Find where the given text appears and provide that cell's center as [x, y] coordinate. 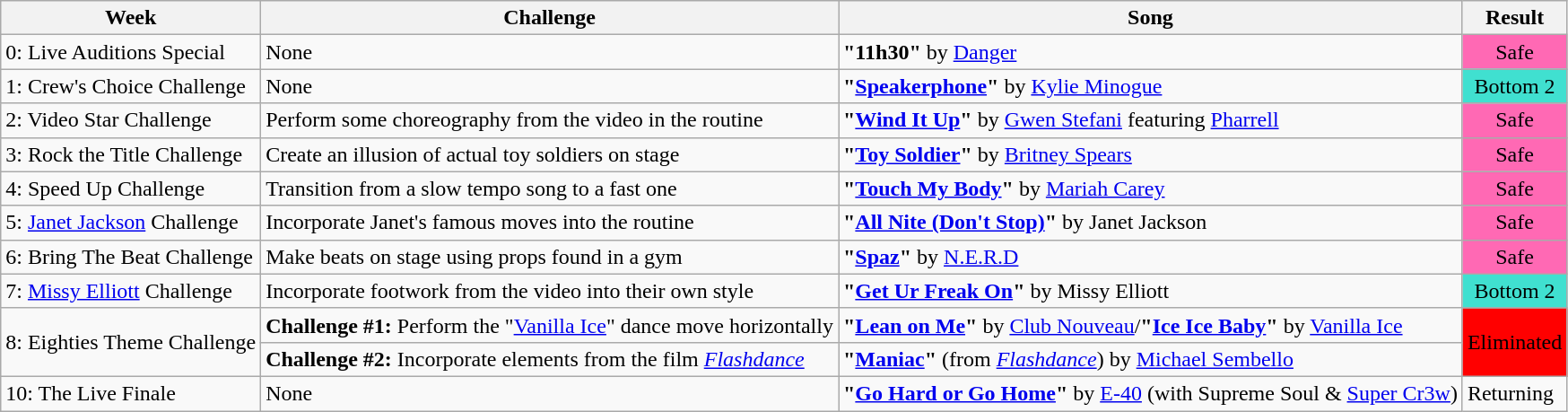
Challenge #2: Incorporate elements from the film Flashdance [550, 359]
"Spaz" by N.E.R.D [1150, 257]
Eliminated [1514, 342]
2: Video Star Challenge [131, 120]
Transition from a slow tempo song to a fast one [550, 188]
"Lean on Me" by Club Nouveau/"Ice Ice Baby" by Vanilla Ice [1150, 325]
"Toy Soldier" by Britney Spears [1150, 154]
Perform some choreography from the video in the routine [550, 120]
8: Eighties Theme Challenge [131, 342]
6: Bring The Beat Challenge [131, 257]
4: Speed Up Challenge [131, 188]
Challenge #1: Perform the "Vanilla Ice" dance move horizontally [550, 325]
"Go Hard or Go Home" by E-40 (with Supreme Soul & Super Cr3w) [1150, 393]
Result [1514, 18]
1: Crew's Choice Challenge [131, 86]
Challenge [550, 18]
7: Missy Elliott Challenge [131, 291]
3: Rock the Title Challenge [131, 154]
"Wind It Up" by Gwen Stefani featuring Pharrell [1150, 120]
Incorporate Janet's famous moves into the routine [550, 223]
5: Janet Jackson Challenge [131, 223]
"Touch My Body" by Mariah Carey [1150, 188]
"All Nite (Don't Stop)" by Janet Jackson [1150, 223]
"11h30" by Danger [1150, 52]
Create an illusion of actual toy soldiers on stage [550, 154]
Song [1150, 18]
0: Live Auditions Special [131, 52]
10: The Live Finale [131, 393]
Incorporate footwork from the video into their own style [550, 291]
"Get Ur Freak On" by Missy Elliott [1150, 291]
"Speakerphone" by Kylie Minogue [1150, 86]
Week [131, 18]
Make beats on stage using props found in a gym [550, 257]
Returning [1514, 393]
"Maniac" (from Flashdance) by Michael Sembello [1150, 359]
